Return (X, Y) of the center of cell containing provided text 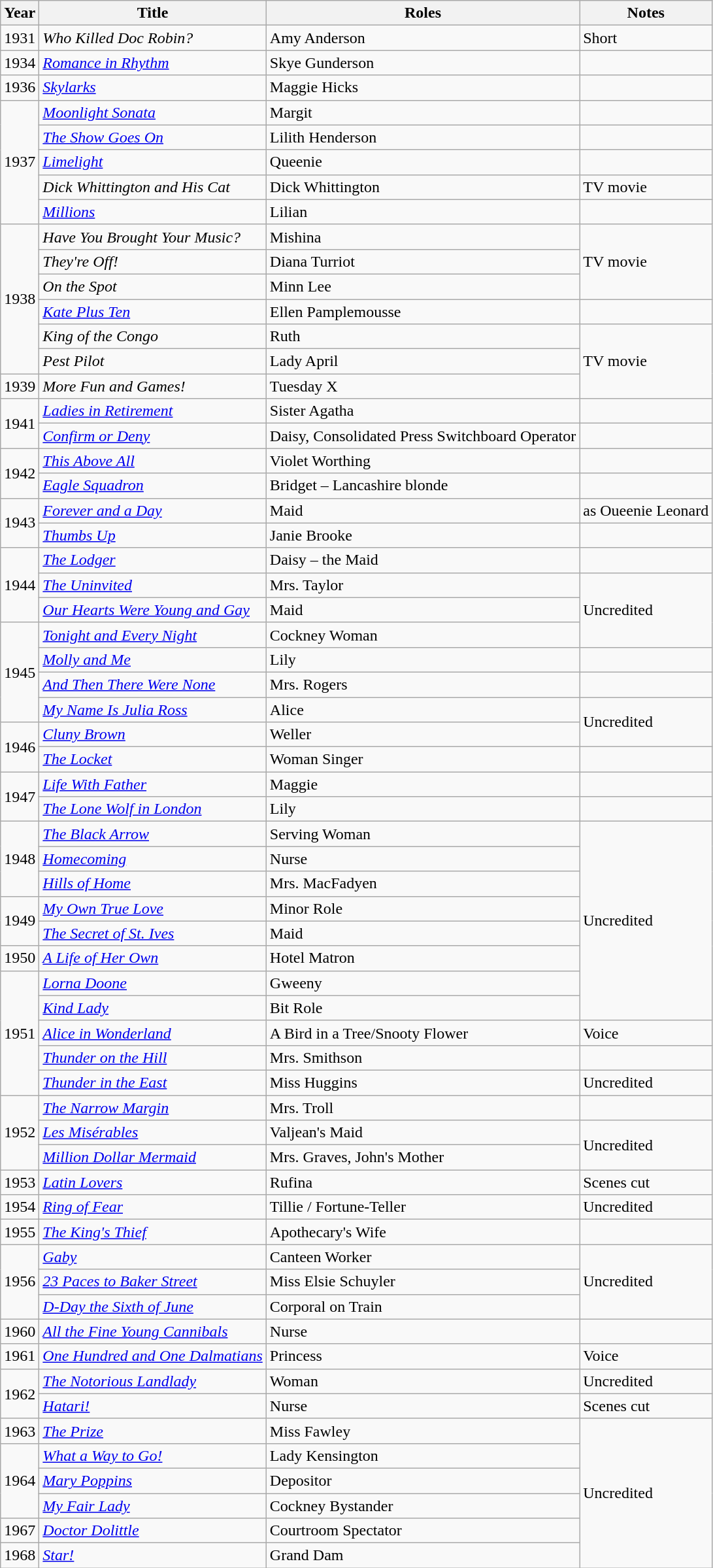
Gaby (153, 1257)
My Own True Love (153, 909)
Maggie (422, 784)
1944 (20, 585)
Confirm or Deny (153, 436)
Apothecary's Wife (422, 1232)
The King's Thief (153, 1232)
Pest Pilot (153, 361)
Thumbs Up (153, 535)
Lilith Henderson (422, 137)
1954 (20, 1207)
Hills of Home (153, 884)
The Prize (153, 1431)
Violet Worthing (422, 461)
Limelight (153, 162)
Millions (153, 212)
Have You Brought Your Music? (153, 237)
Woman Singer (422, 759)
1961 (20, 1356)
1968 (20, 1556)
The Lone Wolf in London (153, 809)
Diana Turriot (422, 261)
Corporal on Train (422, 1307)
Mrs. Taylor (422, 585)
1937 (20, 162)
as Oueenie Leonard (646, 510)
The Locket (153, 759)
Lorna Doone (153, 983)
Life With Father (153, 784)
King of the Congo (153, 337)
Molly and Me (153, 659)
Minor Role (422, 909)
Our Hearts Were Young and Gay (153, 610)
Miss Fawley (422, 1431)
Skylarks (153, 88)
Tuesday X (422, 386)
Les Misérables (153, 1133)
Doctor Dolittle (153, 1531)
Canteen Worker (422, 1257)
Alice in Wonderland (153, 1033)
Kind Lady (153, 1008)
Cluny Brown (153, 735)
Rufina (422, 1182)
Sister Agatha (422, 411)
1962 (20, 1393)
Mrs. Smithson (422, 1058)
1942 (20, 473)
Latin Lovers (153, 1182)
Amy Anderson (422, 38)
Ruth (422, 337)
Miss Elsie Schuyler (422, 1282)
1953 (20, 1182)
Who Killed Doc Robin? (153, 38)
Minn Lee (422, 286)
Homecoming (153, 859)
Moonlight Sonata (153, 112)
Title (153, 13)
Mrs. Troll (422, 1108)
The Show Goes On (153, 137)
A Bird in a Tree/Snooty Flower (422, 1033)
All the Fine Young Cannibals (153, 1331)
The Black Arrow (153, 834)
1964 (20, 1480)
Thunder in the East (153, 1082)
1960 (20, 1331)
Mrs. Graves, John's Mother (422, 1158)
Short (646, 38)
1936 (20, 88)
1931 (20, 38)
Tillie / Fortune-Teller (422, 1207)
Alice (422, 709)
My Name Is Julia Ross (153, 709)
Bridget – Lancashire blonde (422, 486)
1951 (20, 1033)
Thunder on the Hill (153, 1058)
Queenie (422, 162)
Million Dollar Mermaid (153, 1158)
Lilian (422, 212)
Romance in Rhythm (153, 63)
Gweeny (422, 983)
More Fun and Games! (153, 386)
Daisy – the Maid (422, 560)
1945 (20, 672)
Eagle Squadron (153, 486)
Kate Plus Ten (153, 312)
The Narrow Margin (153, 1108)
Mrs. MacFadyen (422, 884)
Mrs. Rogers (422, 684)
A Life of Her Own (153, 958)
Mishina (422, 237)
And Then There Were None (153, 684)
The Uninvited (153, 585)
1950 (20, 958)
They're Off! (153, 261)
1955 (20, 1232)
Grand Dam (422, 1556)
What a Way to Go! (153, 1456)
Forever and a Day (153, 510)
Bit Role (422, 1008)
1939 (20, 386)
23 Paces to Baker Street (153, 1282)
1952 (20, 1133)
1947 (20, 797)
1946 (20, 747)
Weller (422, 735)
1949 (20, 921)
Dick Whittington and His Cat (153, 187)
Valjean's Maid (422, 1133)
Hotel Matron (422, 958)
1934 (20, 63)
Skye Gunderson (422, 63)
Notes (646, 13)
Princess (422, 1356)
Hatari! (153, 1406)
Year (20, 13)
The Notorious Landlady (153, 1381)
Roles (422, 13)
1956 (20, 1282)
Woman (422, 1381)
This Above All (153, 461)
Tonight and Every Night (153, 635)
The Secret of St. Ives (153, 933)
Ladies in Retirement (153, 411)
Cockney Bystander (422, 1505)
My Fair Lady (153, 1505)
Ring of Fear (153, 1207)
Miss Huggins (422, 1082)
Cockney Woman (422, 635)
1967 (20, 1531)
Daisy, Consolidated Press Switchboard Operator (422, 436)
Janie Brooke (422, 535)
One Hundred and One Dalmatians (153, 1356)
Star! (153, 1556)
1948 (20, 859)
On the Spot (153, 286)
Mary Poppins (153, 1480)
1938 (20, 299)
1941 (20, 424)
The Lodger (153, 560)
Lady Kensington (422, 1456)
Depositor (422, 1480)
Courtroom Spectator (422, 1531)
D-Day the Sixth of June (153, 1307)
Dick Whittington (422, 187)
1963 (20, 1431)
Maggie Hicks (422, 88)
Margit (422, 112)
Serving Woman (422, 834)
1943 (20, 523)
Ellen Pamplemousse (422, 312)
Lady April (422, 361)
